Output the [x, y] coordinate of the center of the cell containing the given text.  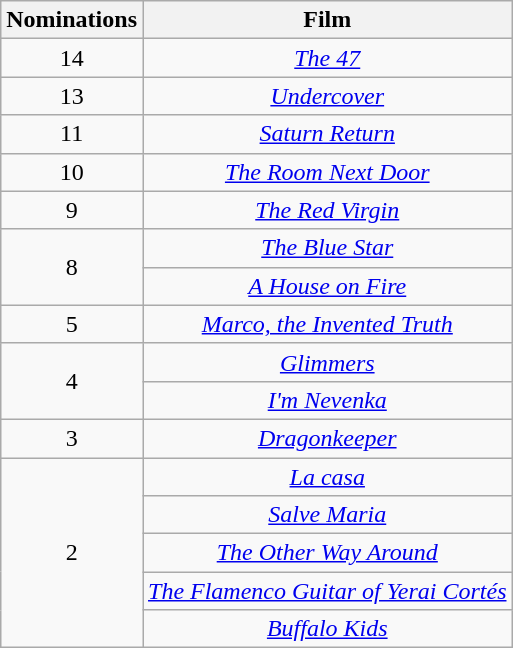
Marco, the Invented Truth [327, 324]
11 [72, 134]
Salve Maria [327, 515]
Nominations [72, 20]
3 [72, 438]
Undercover [327, 96]
13 [72, 96]
The Red Virgin [327, 210]
Saturn Return [327, 134]
4 [72, 381]
2 [72, 553]
Dragonkeeper [327, 438]
I'm Nevenka [327, 400]
The Blue Star [327, 248]
The Flamenco Guitar of Yerai Cortés [327, 591]
Glimmers [327, 362]
La casa [327, 477]
8 [72, 267]
10 [72, 172]
5 [72, 324]
Buffalo Kids [327, 629]
9 [72, 210]
The Room Next Door [327, 172]
Film [327, 20]
14 [72, 58]
The Other Way Around [327, 553]
A House on Fire [327, 286]
The 47 [327, 58]
